Capture the cell that displays the provided text and extract its (x, y) central coordinate. 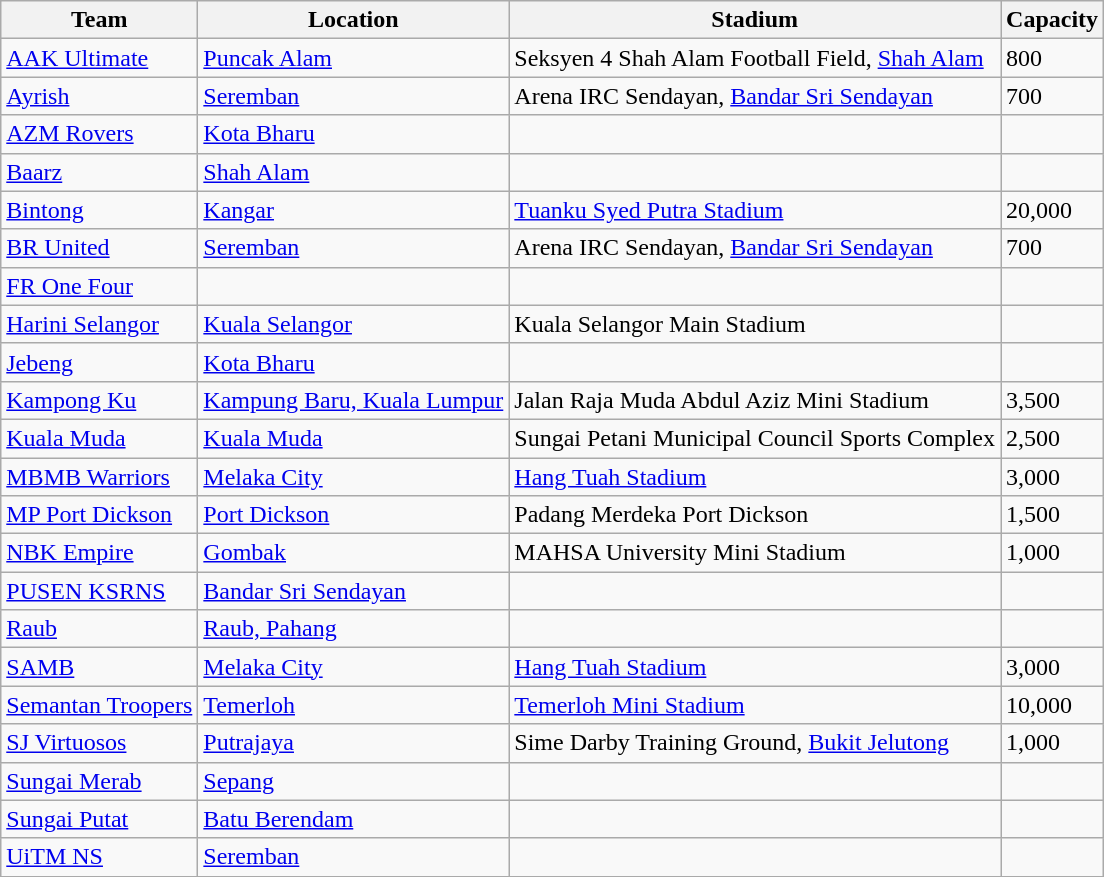
10,000 (1052, 705)
AAK Ultimate (100, 58)
Temerloh Mini Stadium (755, 705)
Batu Berendam (354, 819)
FR One Four (100, 286)
Raub, Pahang (354, 629)
Kuala Selangor (354, 324)
Putrajaya (354, 743)
MBMB Warriors (100, 477)
1,500 (1052, 515)
3,500 (1052, 400)
Bandar Sri Sendayan (354, 591)
Harini Selangor (100, 324)
Raub (100, 629)
MP Port Dickson (100, 515)
MAHSA University Mini Stadium (755, 553)
Kampung Baru, Kuala Lumpur (354, 400)
Sepang (354, 781)
2,500 (1052, 438)
Shah Alam (354, 172)
SJ Virtuosos (100, 743)
UiTM NS (100, 857)
Jebeng (100, 362)
Tuanku Syed Putra Stadium (755, 210)
20,000 (1052, 210)
PUSEN KSRNS (100, 591)
Baarz (100, 172)
Sungai Petani Municipal Council Sports Complex (755, 438)
Ayrish (100, 96)
BR United (100, 248)
Semantan Troopers (100, 705)
SAMB (100, 667)
NBK Empire (100, 553)
Sungai Merab (100, 781)
Kampong Ku (100, 400)
Team (100, 20)
Puncak Alam (354, 58)
Sungai Putat (100, 819)
Location (354, 20)
Jalan Raja Muda Abdul Aziz Mini Stadium (755, 400)
Capacity (1052, 20)
800 (1052, 58)
Sime Darby Training Ground, Bukit Jelutong (755, 743)
Stadium (755, 20)
Kangar (354, 210)
Gombak (354, 553)
Port Dickson (354, 515)
Bintong (100, 210)
AZM Rovers (100, 134)
Seksyen 4 Shah Alam Football Field, Shah Alam (755, 58)
Padang Merdeka Port Dickson (755, 515)
Kuala Selangor Main Stadium (755, 324)
Temerloh (354, 705)
